Return (x, y) of the center of cell containing provided text 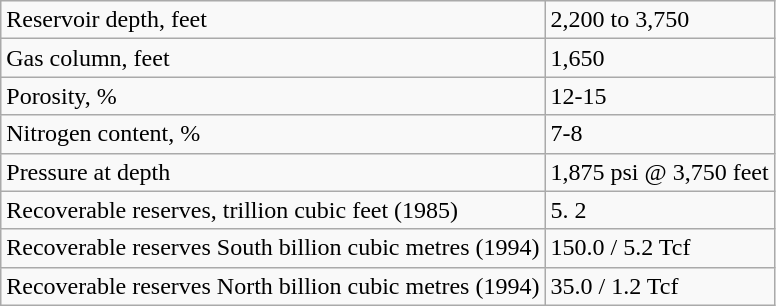
150.0 / 5.2 Tcf (660, 248)
7-8 (660, 134)
1,875 psi @ 3,750 feet (660, 172)
Pressure at depth (273, 172)
Recoverable reserves North billion cubic metres (1994) (273, 286)
Recoverable reserves South billion cubic metres (1994) (273, 248)
35.0 / 1.2 Tcf (660, 286)
2,200 to 3,750 (660, 20)
Gas column, feet (273, 58)
12-15 (660, 96)
5. 2 (660, 210)
1,650 (660, 58)
Porosity, % (273, 96)
Recoverable reserves, trillion cubic feet (1985) (273, 210)
Nitrogen content, % (273, 134)
Reservoir depth, feet (273, 20)
